Output the (x, y) coordinate of the center of the cell containing the given text.  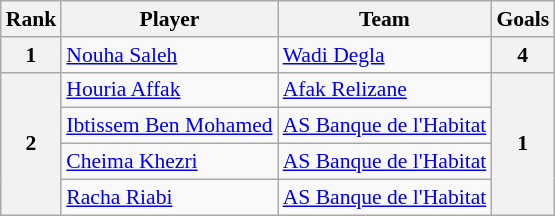
4 (522, 55)
Afak Relizane (385, 90)
Cheima Khezri (169, 162)
Team (385, 19)
Houria Affak (169, 90)
Ibtissem Ben Mohamed (169, 126)
Rank (32, 19)
Wadi Degla (385, 55)
2 (32, 143)
Goals (522, 19)
Racha Riabi (169, 197)
Player (169, 19)
Nouha Saleh (169, 55)
